Return (X, Y) of the center of cell containing provided text 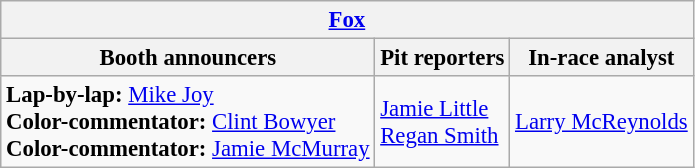
Fox (347, 20)
Booth announcers (188, 58)
Jamie LittleRegan Smith (442, 122)
Lap-by-lap: Mike JoyColor-commentator: Clint BowyerColor-commentator: Jamie McMurray (188, 122)
In-race analyst (602, 58)
Larry McReynolds (602, 122)
Pit reporters (442, 58)
